Find where the given text appears and provide that cell's center as (X, Y) coordinate. 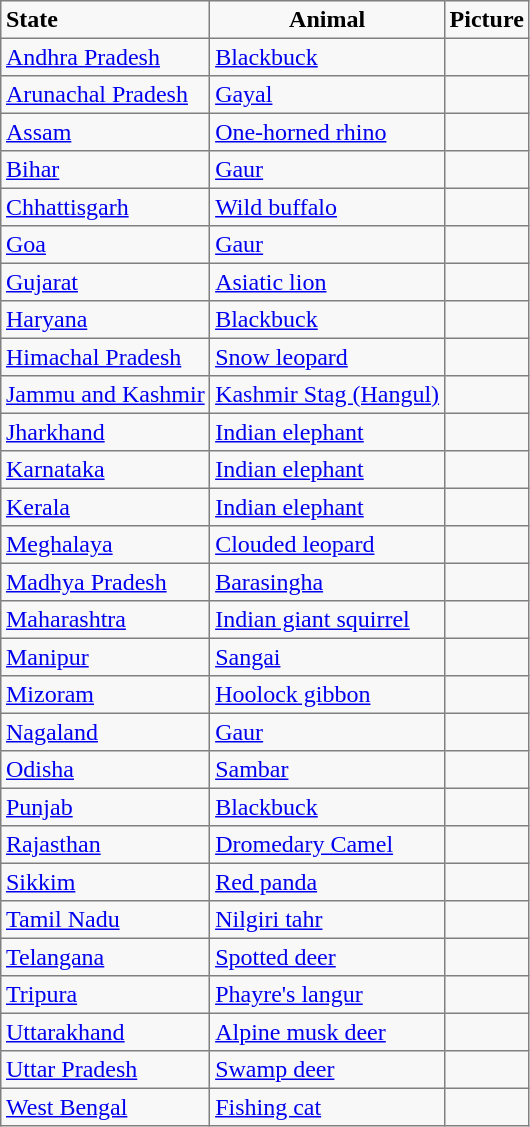
Chhattisgarh (106, 207)
Odisha (106, 770)
Jammu and Kashmir (106, 395)
Rajasthan (106, 845)
Sambar (327, 770)
State (106, 20)
Nagaland (106, 732)
Barasingha (327, 582)
West Bengal (106, 1107)
Picture (486, 20)
Alpine musk deer (327, 1032)
Maharashtra (106, 620)
Meghalaya (106, 545)
Madhya Pradesh (106, 582)
Swamp deer (327, 1070)
Mizoram (106, 695)
Tamil Nadu (106, 920)
Clouded leopard (327, 545)
One-horned rhino (327, 132)
Snow leopard (327, 357)
Arunachal Pradesh (106, 95)
Red panda (327, 882)
Kerala (106, 507)
Dromedary Camel (327, 845)
Telangana (106, 957)
Animal (327, 20)
Jharkhand (106, 432)
Himachal Pradesh (106, 357)
Wild buffalo (327, 207)
Phayre's langur (327, 995)
Sikkim (106, 882)
Assam (106, 132)
Haryana (106, 320)
Andhra Pradesh (106, 57)
Punjab (106, 807)
Spotted deer (327, 957)
Fishing cat (327, 1107)
Nilgiri tahr (327, 920)
Hoolock gibbon (327, 695)
Gayal (327, 95)
Sangai (327, 657)
Karnataka (106, 470)
Goa (106, 245)
Gujarat (106, 282)
Bihar (106, 170)
Uttar Pradesh (106, 1070)
Tripura (106, 995)
Uttarakhand (106, 1032)
Indian giant squirrel (327, 620)
Kashmir Stag (Hangul) (327, 395)
Asiatic lion (327, 282)
Manipur (106, 657)
